Output the (X, Y) coordinate of the center of the cell containing the given text.  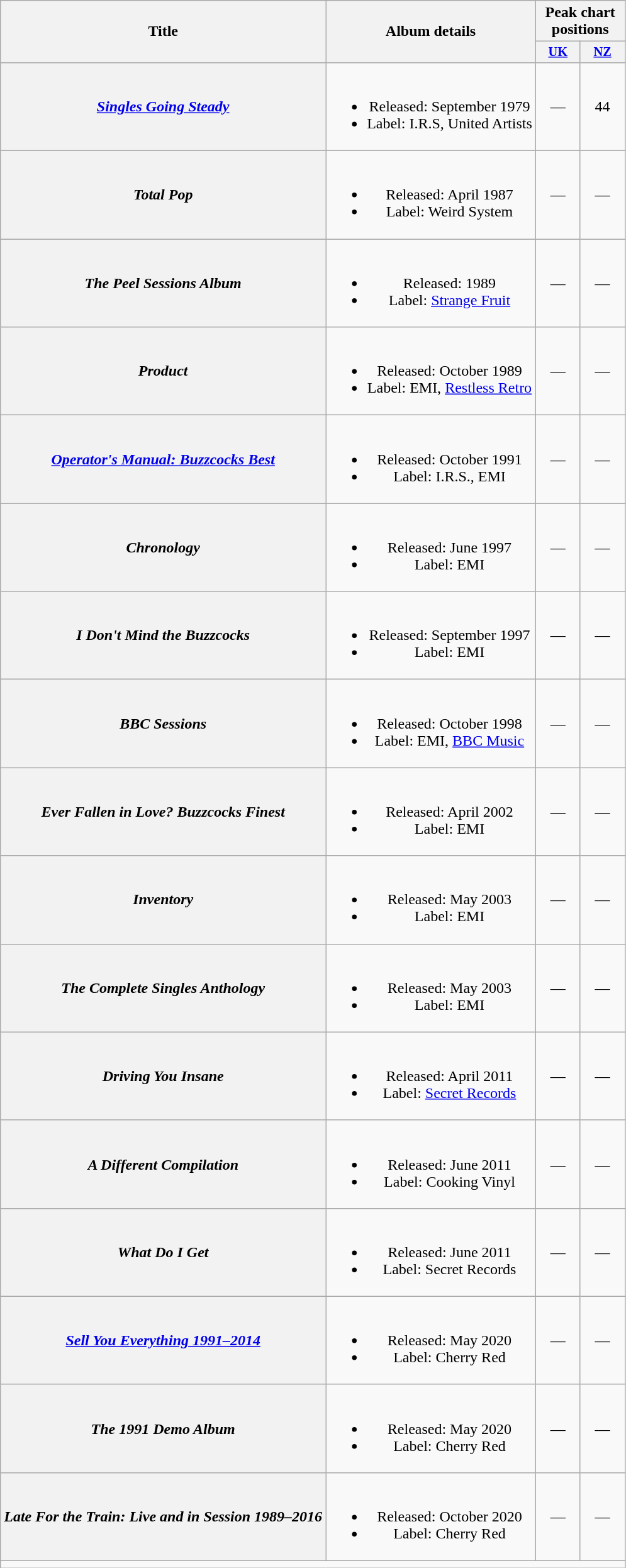
Driving You Insane (164, 1076)
Inventory (164, 900)
NZ (603, 52)
Released: September 1997Label: EMI (431, 636)
Released: April 2002Label: EMI (431, 812)
The Peel Sessions Album (164, 283)
BBC Sessions (164, 724)
Released: June 2011Label: Secret Records (431, 1252)
The Complete Singles Anthology (164, 988)
I Don't Mind the Buzzcocks (164, 636)
44 (603, 106)
Released: October 1998Label: EMI, BBC Music (431, 724)
Late For the Train: Live and in Session 1989–2016 (164, 1516)
Peak chart positions (580, 21)
Operator's Manual: Buzzcocks Best (164, 459)
Ever Fallen in Love? Buzzcocks Finest (164, 812)
Released: June 2011Label: Cooking Vinyl (431, 1164)
Released: October 1989Label: EMI, Restless Retro (431, 371)
Singles Going Steady (164, 106)
Chronology (164, 547)
Total Pop (164, 195)
Released: October 2020Label: Cherry Red (431, 1516)
Title (164, 31)
Released: October 1991Label: I.R.S., EMI (431, 459)
Sell You Everything 1991–2014 (164, 1340)
Released: September 1979Label: I.R.S, United Artists (431, 106)
What Do I Get (164, 1252)
The 1991 Demo Album (164, 1428)
Released: April 2011Label: Secret Records (431, 1076)
A Different Compilation (164, 1164)
Product (164, 371)
Released: April 1987Label: Weird System (431, 195)
Released: 1989Label: Strange Fruit (431, 283)
UK (557, 52)
Released: June 1997Label: EMI (431, 547)
Album details (431, 31)
